Identify which cell holds the provided text, then report its (x, y) central coordinate. 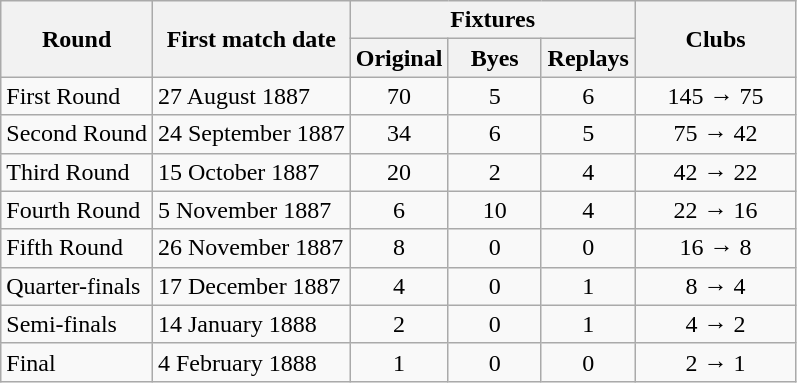
First match date (251, 39)
Clubs (716, 39)
Final (77, 362)
Original (399, 58)
First Round (77, 96)
26 November 1887 (251, 248)
Replays (588, 58)
Fixtures (492, 20)
145 → 75 (716, 96)
Byes (495, 58)
8 → 4 (716, 286)
Third Round (77, 172)
17 December 1887 (251, 286)
Fifth Round (77, 248)
70 (399, 96)
5 November 1887 (251, 210)
2 → 1 (716, 362)
8 (399, 248)
4 → 2 (716, 324)
34 (399, 134)
Round (77, 39)
Semi-finals (77, 324)
42 → 22 (716, 172)
15 October 1887 (251, 172)
27 August 1887 (251, 96)
22 → 16 (716, 210)
Quarter-finals (77, 286)
Second Round (77, 134)
Fourth Round (77, 210)
24 September 1887 (251, 134)
20 (399, 172)
75 → 42 (716, 134)
14 January 1888 (251, 324)
16 → 8 (716, 248)
10 (495, 210)
4 February 1888 (251, 362)
